Identify which cell holds the provided text, then report its (X, Y) central coordinate. 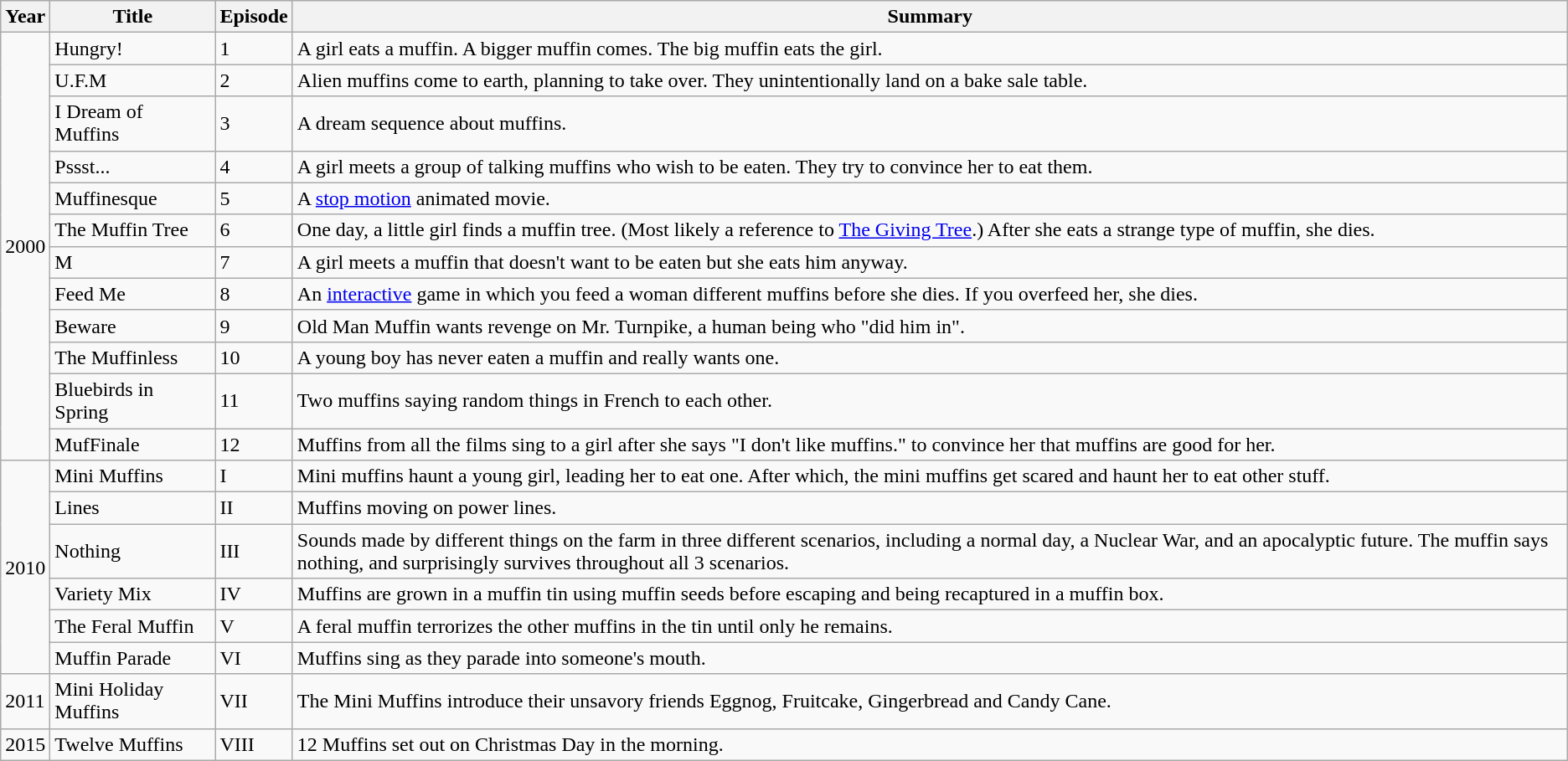
Title (132, 17)
III (254, 551)
12 (254, 445)
Beware (132, 326)
Pssst... (132, 167)
I Dream of Muffins (132, 124)
Mini Holiday Muffins (132, 702)
Nothing (132, 551)
A girl meets a group of talking muffins who wish to be eaten. They try to convince her to eat them. (930, 167)
Mini Muffins (132, 476)
The Muffin Tree (132, 230)
The Muffinless (132, 357)
2000 (25, 246)
A girl eats a muffin. A bigger muffin comes. The big muffin eats the girl. (930, 49)
II (254, 508)
Bluebirds in Spring (132, 400)
4 (254, 167)
V (254, 626)
11 (254, 400)
2015 (25, 744)
One day, a little girl finds a muffin tree. (Most likely a reference to The Giving Tree.) After she eats a strange type of muffin, she dies. (930, 230)
Muffins are grown in a muffin tin using muffin seeds before escaping and being recaptured in a muffin box. (930, 594)
7 (254, 262)
VII (254, 702)
Muffins from all the films sing to a girl after she says "I don't like muffins." to convince her that muffins are good for her. (930, 445)
Mini muffins haunt a young girl, leading her to eat one. After which, the mini muffins get scared and haunt her to eat other stuff. (930, 476)
I (254, 476)
2011 (25, 702)
Summary (930, 17)
6 (254, 230)
VIII (254, 744)
2010 (25, 568)
3 (254, 124)
Episode (254, 17)
Muffin Parade (132, 658)
Feed Me (132, 294)
U.F.M (132, 80)
Twelve Muffins (132, 744)
IV (254, 594)
12 Muffins set out on Christmas Day in the morning. (930, 744)
Two muffins saying random things in French to each other. (930, 400)
10 (254, 357)
A young boy has never eaten a muffin and really wants one. (930, 357)
Variety Mix (132, 594)
Muffins sing as they parade into someone's mouth. (930, 658)
A dream sequence about muffins. (930, 124)
5 (254, 198)
2 (254, 80)
A feral muffin terrorizes the other muffins in the tin until only he remains. (930, 626)
M (132, 262)
Muffins moving on power lines. (930, 508)
Lines (132, 508)
An interactive game in which you feed a woman different muffins before she dies. If you overfeed her, she dies. (930, 294)
1 (254, 49)
The Mini Muffins introduce their unsavory friends Eggnog, Fruitcake, Gingerbread and Candy Cane. (930, 702)
9 (254, 326)
VI (254, 658)
Old Man Muffin wants revenge on Mr. Turnpike, a human being who "did him in". (930, 326)
Hungry! (132, 49)
A girl meets a muffin that doesn't want to be eaten but she eats him anyway. (930, 262)
A stop motion animated movie. (930, 198)
The Feral Muffin (132, 626)
Year (25, 17)
Muffinesque (132, 198)
MufFinale (132, 445)
Alien muffins come to earth, planning to take over. They unintentionally land on a bake sale table. (930, 80)
8 (254, 294)
